For the text-containing cell, return its midpoint in (X, Y) coordinate format. 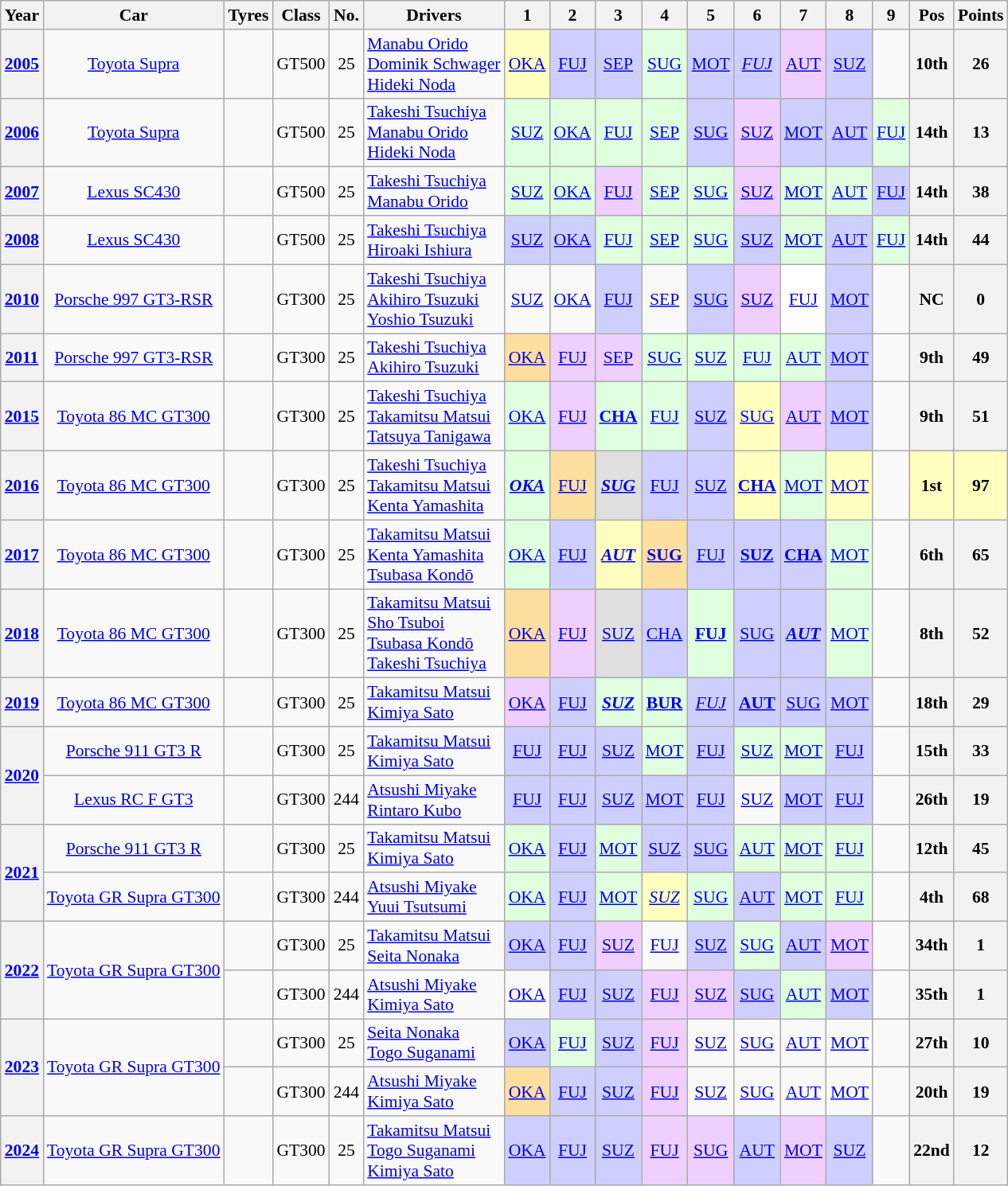
20th (932, 1092)
2024 (22, 1151)
Atsushi Miyake Rintaro Kubo (433, 799)
49 (981, 358)
4 (665, 15)
26 (981, 64)
6th (932, 554)
10 (981, 1043)
Manabu Orido Dominik Schwager Hideki Noda (433, 64)
3 (618, 15)
15th (932, 751)
7 (803, 15)
27th (932, 1043)
2005 (22, 64)
4th (932, 898)
35th (932, 995)
2008 (22, 240)
2019 (22, 702)
44 (981, 240)
34th (932, 946)
2007 (22, 191)
Atsushi Miyake Yuui Tsutsumi (433, 898)
52 (981, 634)
NC (932, 299)
22nd (932, 1151)
Drivers (433, 15)
2010 (22, 299)
2006 (22, 132)
2016 (22, 486)
26th (932, 799)
38 (981, 191)
8th (932, 634)
10th (932, 64)
Takeshi Tsuchiya Manabu Orido Hideki Noda (433, 132)
Takeshi Tsuchiya Manabu Orido (433, 191)
BUR (665, 702)
Takeshi Tsuchiya Akihiro Tsuzuki Yoshio Tsuzuki (433, 299)
2023 (22, 1067)
13 (981, 132)
65 (981, 554)
68 (981, 898)
2017 (22, 554)
2015 (22, 417)
29 (981, 702)
No. (347, 15)
2018 (22, 634)
12th (932, 849)
2020 (22, 775)
6 (757, 15)
2011 (22, 358)
2022 (22, 970)
97 (981, 486)
1st (932, 486)
Lexus RC F GT3 (134, 799)
Seita Nonaka Togo Suganami (433, 1043)
Year (22, 15)
5 (711, 15)
18th (932, 702)
Takeshi Tsuchiya Takamitsu Matsui Kenta Yamashita (433, 486)
Class (301, 15)
Takeshi Tsuchiya Akihiro Tsuzuki (433, 358)
Takeshi Tsuchiya Hiroaki Ishiura (433, 240)
Takamitsu Matsui Togo Suganami Kimiya Sato (433, 1151)
Takamitsu Matsui Seita Nonaka (433, 946)
Car (134, 15)
51 (981, 417)
33 (981, 751)
2 (573, 15)
8 (850, 15)
45 (981, 849)
0 (981, 299)
Pos (932, 15)
Points (981, 15)
Takamitsu Matsui Kenta Yamashita Tsubasa Kondō (433, 554)
2021 (22, 872)
Takamitsu Matsui Sho Tsuboi Tsubasa Kondō Takeshi Tsuchiya (433, 634)
9 (891, 15)
12 (981, 1151)
Tyres (248, 15)
Takeshi Tsuchiya Takamitsu Matsui Tatsuya Tanigawa (433, 417)
